Find where the given text appears and provide that cell's center as (x, y) coordinate. 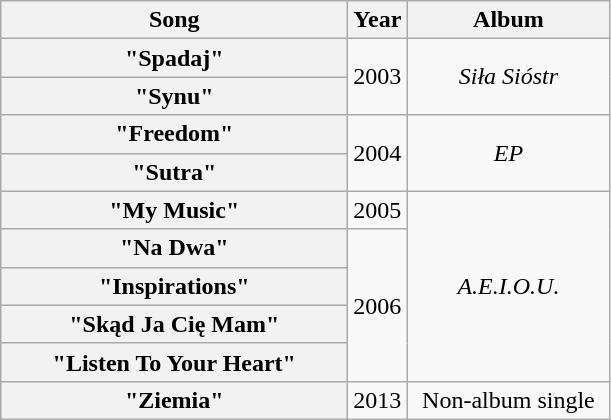
Year (378, 20)
"Inspirations" (174, 286)
2003 (378, 77)
"Sutra" (174, 172)
Non-album single (508, 400)
2005 (378, 210)
"Listen To Your Heart" (174, 362)
"Synu" (174, 96)
"Na Dwa" (174, 248)
Song (174, 20)
Album (508, 20)
2006 (378, 305)
2004 (378, 153)
"Skąd Ja Cię Mam" (174, 324)
Siła Sióstr (508, 77)
"My Music" (174, 210)
A.E.I.O.U. (508, 286)
EP (508, 153)
"Freedom" (174, 134)
2013 (378, 400)
"Spadaj" (174, 58)
"Ziemia" (174, 400)
